Search for the cell housing the specified text and yield its (X, Y) center coordinate. 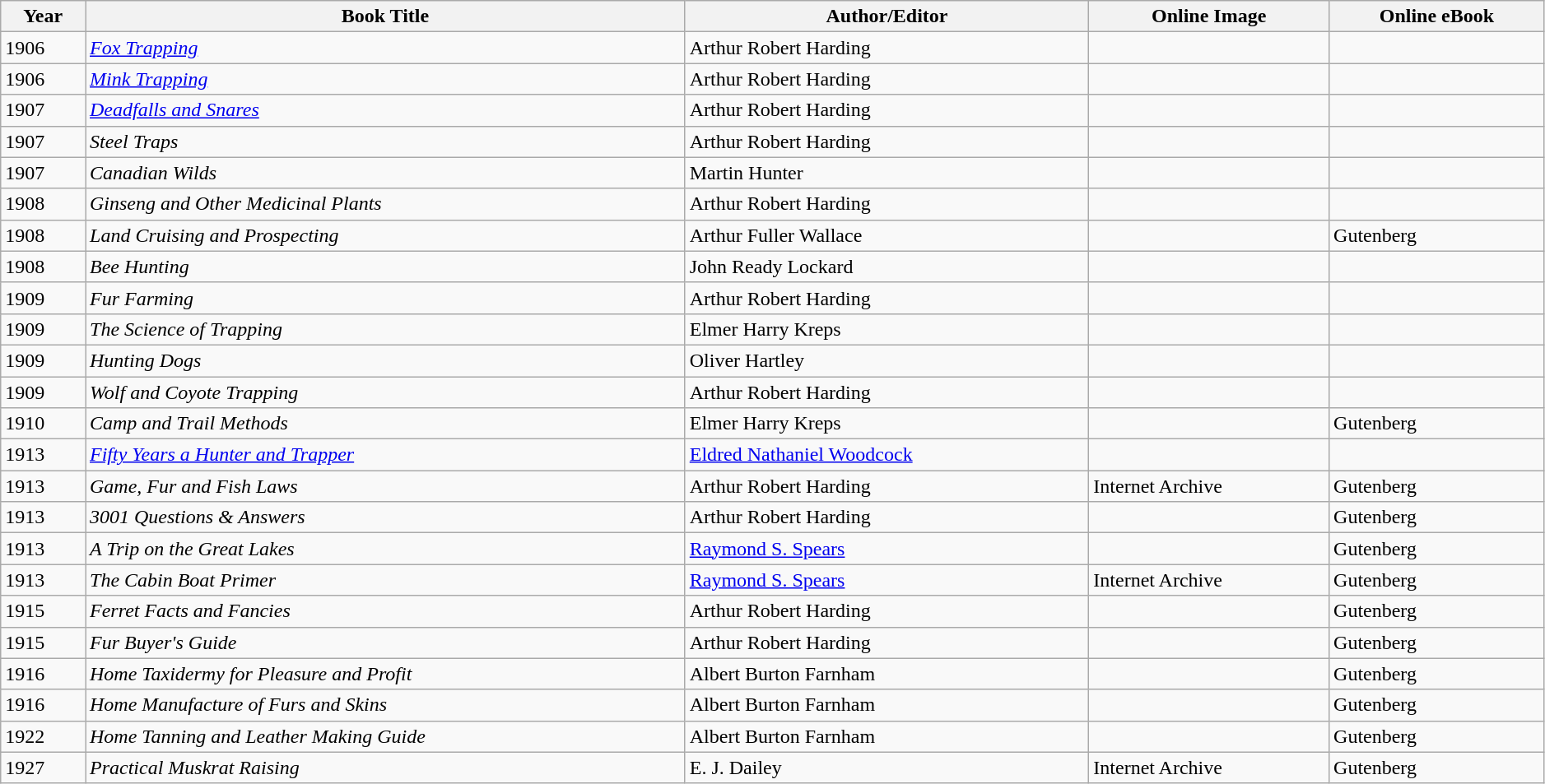
Practical Muskrat Raising (385, 768)
Online eBook (1437, 16)
Ferret Facts and Fancies (385, 611)
Land Cruising and Prospecting (385, 235)
Bee Hunting (385, 267)
Fox Trapping (385, 48)
Home Manufacture of Furs and Skins (385, 705)
A Trip on the Great Lakes (385, 549)
Deadfalls and Snares (385, 110)
1910 (43, 424)
Oliver Hartley (887, 360)
The Cabin Boat Primer (385, 580)
3001 Questions & Answers (385, 517)
E. J. Dailey (887, 768)
The Science of Trapping (385, 329)
Book Title (385, 16)
1922 (43, 736)
Game, Fur and Fish Laws (385, 486)
1927 (43, 768)
Fur Farming (385, 298)
Camp and Trail Methods (385, 424)
Canadian Wilds (385, 173)
Steel Traps (385, 141)
Home Taxidermy for Pleasure and Profit (385, 674)
John Ready Lockard (887, 267)
Hunting Dogs (385, 360)
Ginseng and Other Medicinal Plants (385, 204)
Online Image (1209, 16)
Arthur Fuller Wallace (887, 235)
Mink Trapping (385, 79)
Eldred Nathaniel Woodcock (887, 455)
Fifty Years a Hunter and Trapper (385, 455)
Martin Hunter (887, 173)
Wolf and Coyote Trapping (385, 392)
Author/Editor (887, 16)
Year (43, 16)
Home Tanning and Leather Making Guide (385, 736)
Fur Buyer's Guide (385, 643)
